Locate the cell with the specified text and output its (X, Y) center coordinate. 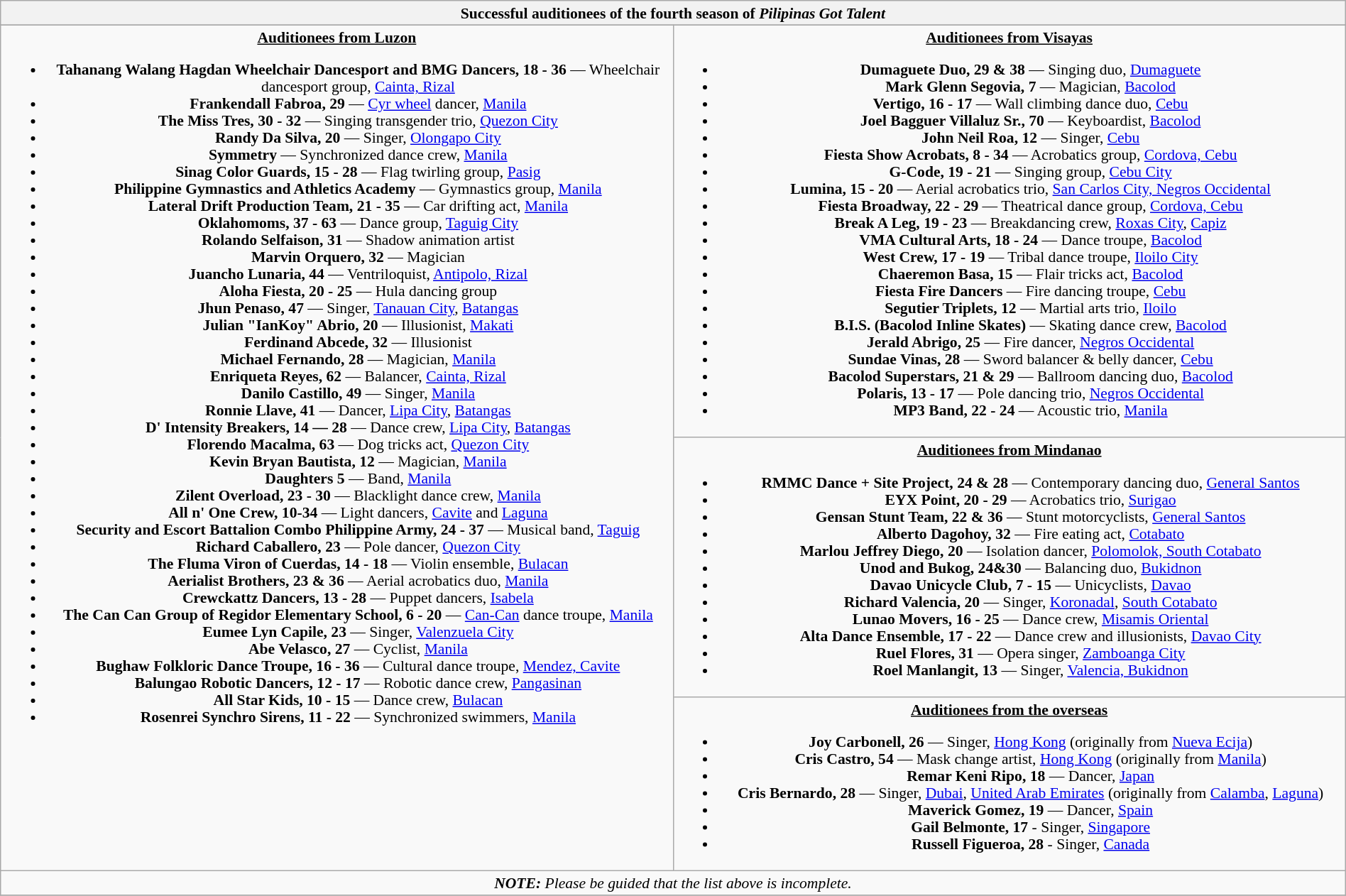
Successful auditionees of the fourth season of Pilipinas Got Talent (673, 13)
NOTE: Please be guided that the list above is incomplete. (673, 883)
